Extract the [x, y] coordinate from the center of the cell holding the provided text.  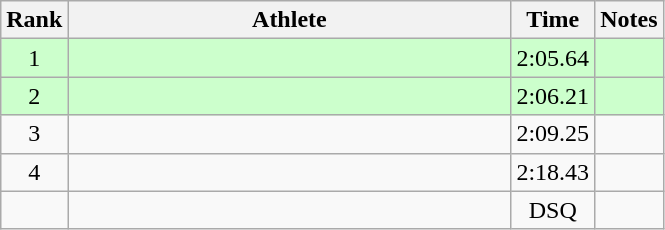
DSQ [553, 210]
Time [553, 20]
Rank [34, 20]
3 [34, 134]
2 [34, 96]
Notes [629, 20]
2:05.64 [553, 58]
2:18.43 [553, 172]
1 [34, 58]
Athlete [290, 20]
2:06.21 [553, 96]
4 [34, 172]
2:09.25 [553, 134]
